Output the (X, Y) coordinate of the center of the cell containing the given text.  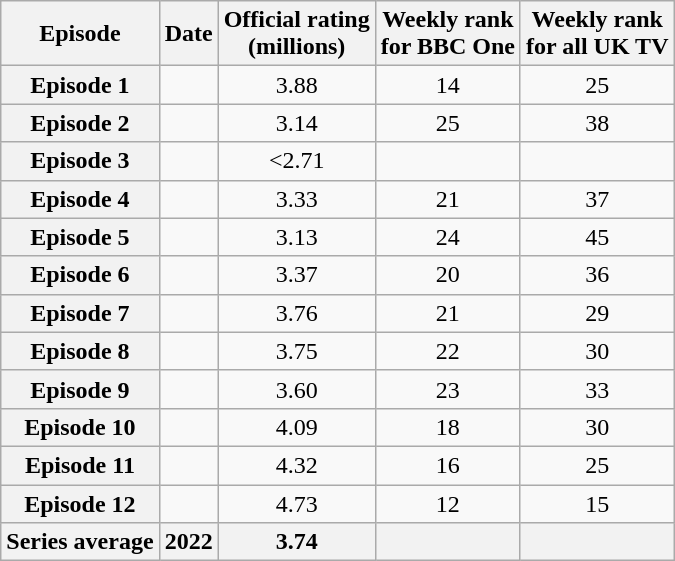
3.74 (296, 542)
3.76 (296, 313)
20 (448, 275)
Episode 12 (80, 503)
24 (448, 237)
36 (597, 275)
3.75 (296, 351)
Episode 1 (80, 85)
Episode 4 (80, 199)
Episode 2 (80, 123)
29 (597, 313)
22 (448, 351)
Series average (80, 542)
4.32 (296, 465)
Episode 8 (80, 351)
Episode 11 (80, 465)
4.73 (296, 503)
3.14 (296, 123)
33 (597, 389)
Episode (80, 34)
38 (597, 123)
Episode 3 (80, 161)
12 (448, 503)
15 (597, 503)
23 (448, 389)
4.09 (296, 427)
3.13 (296, 237)
14 (448, 85)
3.88 (296, 85)
Official rating(millions) (296, 34)
45 (597, 237)
Episode 6 (80, 275)
Episode 9 (80, 389)
Weekly rankfor BBC One (448, 34)
16 (448, 465)
2022 (188, 542)
Episode 10 (80, 427)
<2.71 (296, 161)
Episode 5 (80, 237)
18 (448, 427)
37 (597, 199)
3.60 (296, 389)
Episode 7 (80, 313)
Date (188, 34)
3.37 (296, 275)
3.33 (296, 199)
Weekly rankfor all UK TV (597, 34)
